Return (X, Y) of the center of cell containing provided text 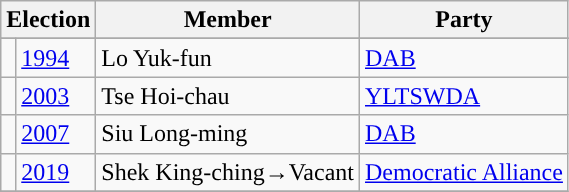
Party (464, 20)
2007 (56, 134)
Lo Yuk-fun (228, 58)
Member (228, 20)
Election (48, 20)
1994 (56, 58)
2019 (56, 172)
Siu Long-ming (228, 134)
2003 (56, 96)
Tse Hoi-chau (228, 96)
YLTSWDA (464, 96)
Democratic Alliance (464, 172)
Shek King-ching→Vacant (228, 172)
